Pinpoint the cell where the given text exists, returning its [x, y] midpoint coordinate. 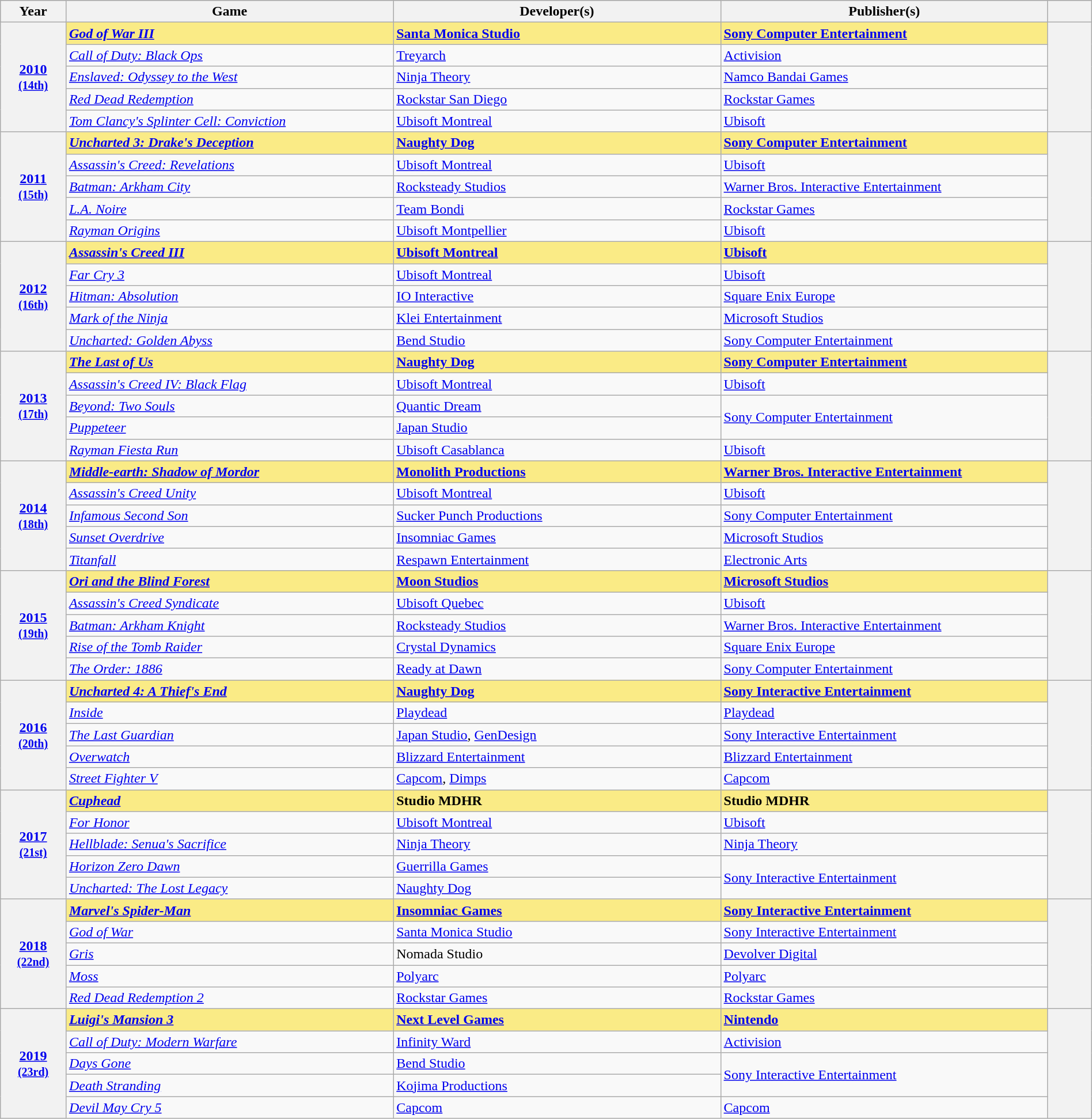
Street Fighter V [229, 779]
For Honor [229, 822]
Monolith Productions [557, 472]
Assassin's Creed III [229, 252]
Ori and the Blind Forest [229, 581]
Sucker Punch Productions [557, 515]
Cuphead [229, 801]
Uncharted 4: A Thief's End [229, 691]
Call of Duty: Modern Warfare [229, 1042]
Japan Studio [557, 428]
2019 (23rd) [33, 1064]
Quantic Dream [557, 406]
Treyarch [557, 55]
Rayman Origins [229, 230]
Batman: Arkham Knight [229, 625]
Namco Bandai Games [884, 77]
Luigi's Mansion 3 [229, 1020]
Rise of the Tomb Raider [229, 647]
The Last of Us [229, 362]
Beyond: Two Souls [229, 406]
Batman: Arkham City [229, 187]
Team Bondi [557, 208]
Marvel's Spider-Man [229, 910]
Kojima Productions [557, 1086]
Middle-earth: Shadow of Mordor [229, 472]
IO Interactive [557, 297]
Mark of the Ninja [229, 318]
Hitman: Absolution [229, 297]
Year [33, 12]
2013 (17th) [33, 406]
Capcom, Dimps [557, 779]
Klei Entertainment [557, 318]
Respawn Entertainment [557, 559]
Uncharted: The Lost Legacy [229, 888]
2016 (20th) [33, 735]
Ubisoft Montpellier [557, 230]
Ubisoft Casablanca [557, 450]
Next Level Games [557, 1020]
Tom Clancy's Splinter Cell: Conviction [229, 121]
Crystal Dynamics [557, 647]
2014 (18th) [33, 515]
Moon Studios [557, 581]
Assassin's Creed Unity [229, 494]
Japan Studio, GenDesign [557, 735]
Titanfall [229, 559]
2018 (22nd) [33, 954]
Game [229, 12]
Death Stranding [229, 1086]
Ubisoft Quebec [557, 603]
L.A. Noire [229, 208]
Assassin's Creed IV: Black Flag [229, 384]
The Order: 1886 [229, 669]
Red Dead Redemption [229, 99]
Publisher(s) [884, 12]
Far Cry 3 [229, 275]
Assassin's Creed: Revelations [229, 165]
Red Dead Redemption 2 [229, 998]
Enslaved: Odyssey to the West [229, 77]
Puppeteer [229, 428]
Devil May Cry 5 [229, 1107]
Uncharted 3: Drake's Deception [229, 143]
Nomada Studio [557, 954]
Hellblade: Senua's Sacrifice [229, 844]
Gris [229, 954]
Moss [229, 976]
Developer(s) [557, 12]
Uncharted: Golden Abyss [229, 340]
Days Gone [229, 1064]
Inside [229, 713]
Sunset Overdrive [229, 537]
2010 (14th) [33, 77]
Call of Duty: Black Ops [229, 55]
Devolver Digital [884, 954]
Infinity Ward [557, 1042]
2012 (16th) [33, 296]
God of War [229, 932]
Ready at Dawn [557, 669]
Electronic Arts [884, 559]
2017 (21st) [33, 844]
The Last Guardian [229, 735]
Horizon Zero Dawn [229, 866]
God of War III [229, 33]
Rayman Fiesta Run [229, 450]
Nintendo [884, 1020]
Rockstar San Diego [557, 99]
Guerrilla Games [557, 866]
Infamous Second Son [229, 515]
Overwatch [229, 757]
2011 (15th) [33, 187]
2015 (19th) [33, 625]
Assassin's Creed Syndicate [229, 603]
